Find where the given text appears and provide that cell's center as [x, y] coordinate. 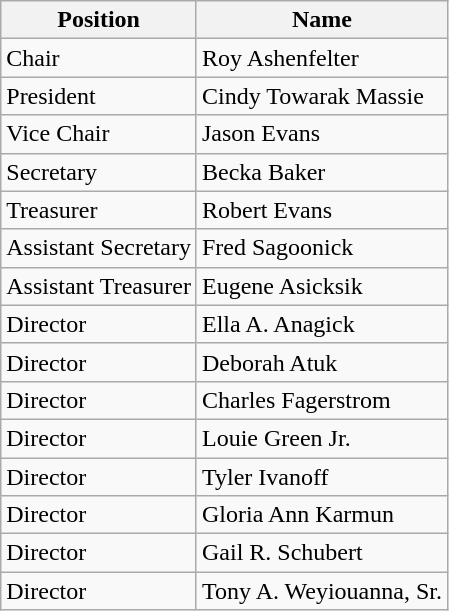
Deborah Atuk [322, 362]
Assistant Secretary [99, 248]
Louie Green Jr. [322, 438]
Becka Baker [322, 172]
Name [322, 20]
Roy Ashenfelter [322, 58]
Treasurer [99, 210]
Assistant Treasurer [99, 286]
Robert Evans [322, 210]
Secretary [99, 172]
Cindy Towarak Massie [322, 96]
Gail R. Schubert [322, 553]
Position [99, 20]
Charles Fagerstrom [322, 400]
Tony A. Weyiouanna, Sr. [322, 591]
Fred Sagoonick [322, 248]
Chair [99, 58]
Ella A. Anagick [322, 324]
Vice Chair [99, 134]
Tyler Ivanoff [322, 477]
President [99, 96]
Jason Evans [322, 134]
Gloria Ann Karmun [322, 515]
Eugene Asicksik [322, 286]
